Extract the (X, Y) coordinate from the center of the cell holding the provided text.  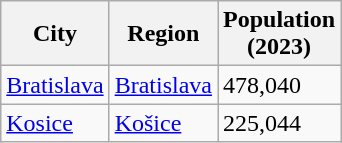
City (55, 34)
478,040 (280, 85)
Košice (163, 123)
225,044 (280, 123)
Population(2023) (280, 34)
Region (163, 34)
Kosice (55, 123)
